Identify which cell holds the provided text, then report its [X, Y] central coordinate. 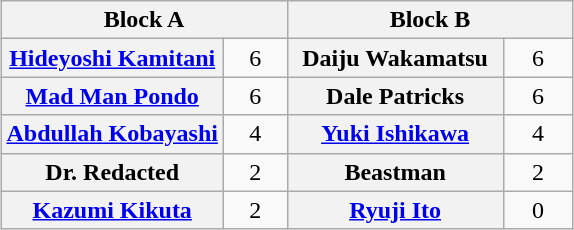
Abdullah Kobayashi [112, 134]
Dr. Redacted [112, 172]
Block A [144, 20]
Yuki Ishikawa [395, 134]
Hideyoshi Kamitani [112, 58]
Beastman [395, 172]
Block B [430, 20]
Daiju Wakamatsu [395, 58]
Ryuji Ito [395, 210]
Dale Patricks [395, 96]
Mad Man Pondo [112, 96]
Kazumi Kikuta [112, 210]
0 [538, 210]
